Extract the (x, y) coordinate from the center of the cell holding the provided text.  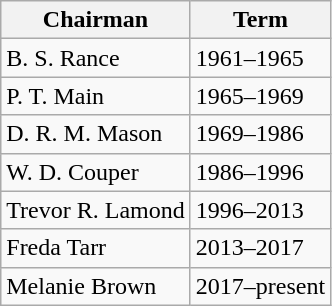
Term (260, 20)
1996–2013 (260, 210)
2017–present (260, 286)
Chairman (96, 20)
W. D. Couper (96, 172)
Melanie Brown (96, 286)
2013–2017 (260, 248)
D. R. M. Mason (96, 134)
1961–1965 (260, 58)
1965–1969 (260, 96)
1986–1996 (260, 172)
B. S. Rance (96, 58)
1969–1986 (260, 134)
P. T. Main (96, 96)
Trevor R. Lamond (96, 210)
Freda Tarr (96, 248)
